Determine the [x, y] coordinate at the center of the cell enclosing the given text.  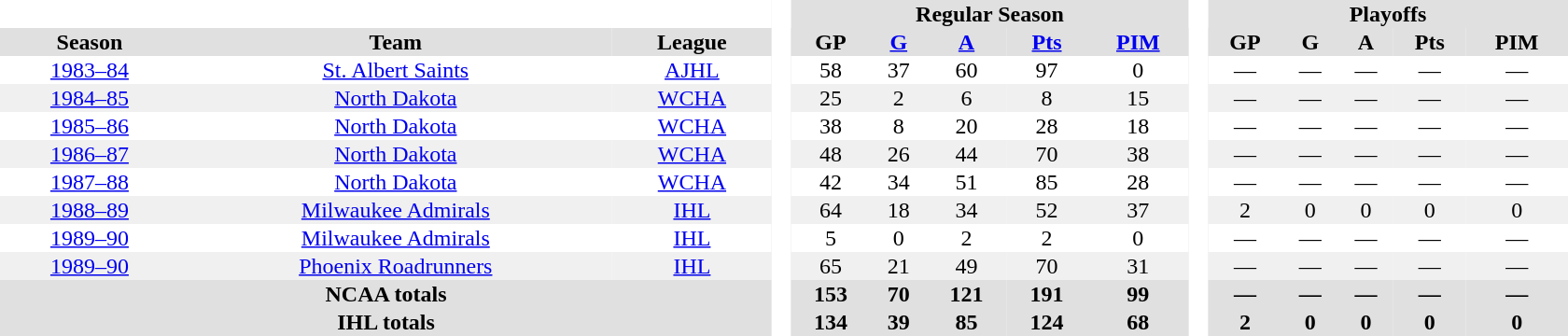
NCAA totals [386, 294]
68 [1139, 322]
Season [90, 42]
52 [1047, 210]
51 [967, 182]
5 [831, 238]
191 [1047, 294]
AJHL [693, 70]
153 [831, 294]
39 [899, 322]
58 [831, 70]
134 [831, 322]
31 [1139, 266]
1987–88 [90, 182]
6 [967, 98]
21 [899, 266]
1985–86 [90, 126]
1984–85 [90, 98]
IHL totals [386, 322]
Playoffs [1388, 14]
44 [967, 154]
Regular Season [989, 14]
20 [967, 126]
1986–87 [90, 154]
1988–89 [90, 210]
60 [967, 70]
Team [396, 42]
124 [1047, 322]
Phoenix Roadrunners [396, 266]
99 [1139, 294]
15 [1139, 98]
48 [831, 154]
64 [831, 210]
121 [967, 294]
25 [831, 98]
42 [831, 182]
65 [831, 266]
97 [1047, 70]
St. Albert Saints [396, 70]
26 [899, 154]
League [693, 42]
1983–84 [90, 70]
49 [967, 266]
